Capture the cell that displays the provided text and extract its [x, y] central coordinate. 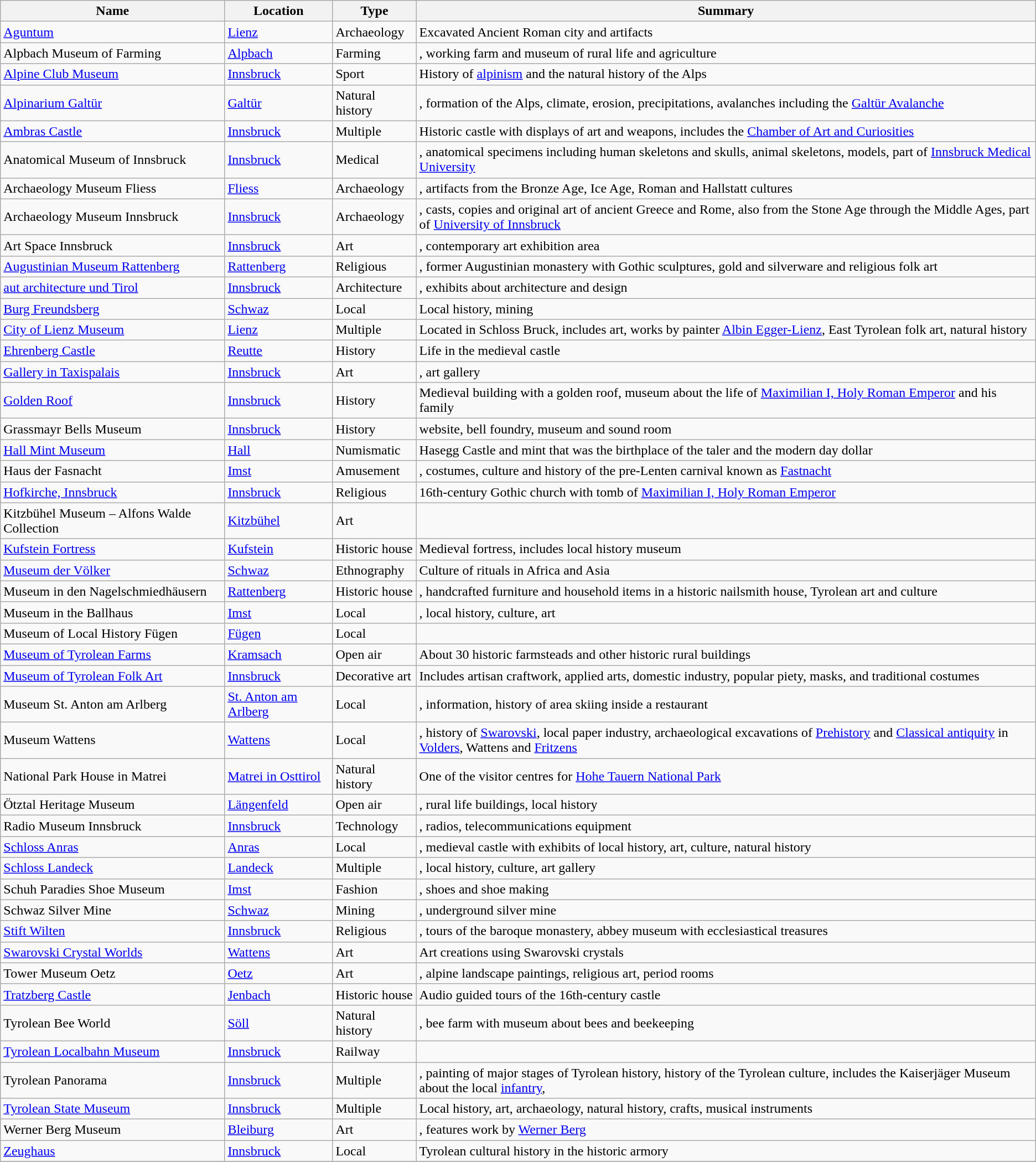
Tyrolean Bee World [113, 1023]
Hasegg Castle and mint that was the birthplace of the taler and the modern day dollar [726, 450]
Ehrenberg Castle [113, 351]
Includes artisan craftwork, applied arts, domestic industry, popular piety, masks, and traditional costumes [726, 676]
Hofkirche, Innsbruck [113, 492]
Excavated Ancient Roman city and artifacts [726, 32]
, handcrafted furniture and household items in a historic nailsmith house, Tyrolean art and culture [726, 591]
Museum of Tyrolean Folk Art [113, 676]
Medieval fortress, includes local history museum [726, 549]
Farming [374, 53]
, art gallery [726, 372]
About 30 historic farmsteads and other historic rural buildings [726, 654]
Kufstein Fortress [113, 549]
Summary [726, 11]
City of Lienz Museum [113, 330]
, medieval castle with exhibits of local history, art, culture, natural history [726, 847]
Tratzberg Castle [113, 994]
Ötztal Heritage Museum [113, 805]
Museum Wattens [113, 741]
, working farm and museum of rural life and agriculture [726, 53]
website, bell foundry, museum and sound room [726, 429]
One of the visitor centres for Hohe Tauern National Park [726, 776]
Radio Museum Innsbruck [113, 826]
Mining [374, 910]
Sport [374, 74]
Museum of Tyrolean Farms [113, 654]
Museum St. Anton am Arlberg [113, 704]
Zeughaus [113, 1151]
Tyrolean cultural history in the historic armory [726, 1151]
Art Space Innsbruck [113, 245]
History of alpinism and the natural history of the Alps [726, 74]
Alpbach [279, 53]
Medical [374, 159]
Art creations using Swarovski crystals [726, 952]
, shoes and shoe making [726, 889]
Schloss Landeck [113, 868]
Ambras Castle [113, 131]
Galtür [279, 103]
, bee farm with museum about bees and beekeeping [726, 1023]
Kufstein [279, 549]
Kitzbühel [279, 520]
, rural life buildings, local history [726, 805]
Swarovski Crystal Worlds [113, 952]
Längenfeld [279, 805]
Audio guided tours of the 16th-century castle [726, 994]
Numismatic [374, 450]
, underground silver mine [726, 910]
, information, history of area skiing inside a restaurant [726, 704]
Railway [374, 1051]
Landeck [279, 868]
Schuh Paradies Shoe Museum [113, 889]
Museum of Local History Fügen [113, 633]
Archaeology Museum Innsbruck [113, 217]
Alpbach Museum of Farming [113, 53]
Oetz [279, 973]
, artifacts from the Bronze Age, Ice Age, Roman and Hallstatt cultures [726, 188]
Name [113, 11]
Matrei in Osttirol [279, 776]
Hall Mint Museum [113, 450]
Alpinarium Galtür [113, 103]
Museum der Völker [113, 570]
Schloss Anras [113, 847]
Haus der Fasnacht [113, 471]
Location [279, 11]
, formation of the Alps, climate, erosion, precipitations, avalanches including the Galtür Avalanche [726, 103]
Werner Berg Museum [113, 1130]
Local history, art, archaeology, natural history, crafts, musical instruments [726, 1109]
Technology [374, 826]
Gallery in Taxispalais [113, 372]
Fliess [279, 188]
, history of Swarovski, local paper industry, archaeological excavations of Prehistory and Classical antiquity in Volders, Wattens and Fritzens [726, 741]
Aguntum [113, 32]
Type [374, 11]
Jenbach [279, 994]
Anatomical Museum of Innsbruck [113, 159]
16th-century Gothic church with tomb of Maximilian I, Holy Roman Emperor [726, 492]
, former Augustinian monastery with Gothic sculptures, gold and silverware and religious folk art [726, 266]
, painting of major stages of Tyrolean history, history of the Tyrolean culture, includes the Kaiserjäger Museum about the local infantry, [726, 1080]
Tyrolean State Museum [113, 1109]
Burg Freundsberg [113, 308]
Decorative art [374, 676]
Tyrolean Localbahn Museum [113, 1051]
Medieval building with a golden roof, museum about the life of Maximilian I, Holy Roman Emperor and his family [726, 401]
Architecture [374, 287]
Culture of rituals in Africa and Asia [726, 570]
Kramsach [279, 654]
Tyrolean Panorama [113, 1080]
, exhibits about architecture and design [726, 287]
Grassmayr Bells Museum [113, 429]
Alpine Club Museum [113, 74]
Life in the medieval castle [726, 351]
Anras [279, 847]
Museum in den Nagelschmiedhäusern [113, 591]
Augustinian Museum Rattenberg [113, 266]
, features work by Werner Berg [726, 1130]
Bleiburg [279, 1130]
Historic castle with displays of art and weapons, includes the Chamber of Art and Curiosities [726, 131]
Golden Roof [113, 401]
Tower Museum Oetz [113, 973]
, costumes, culture and history of the pre-Lenten carnival known as Fastnacht [726, 471]
Schwaz Silver Mine [113, 910]
, tours of the baroque monastery, abbey museum with ecclesiastical treasures [726, 931]
Fügen [279, 633]
St. Anton am Arlberg [279, 704]
Söll [279, 1023]
Fashion [374, 889]
aut architecture und Tirol [113, 287]
Ethnography [374, 570]
Archaeology Museum Fliess [113, 188]
Stift Wilten [113, 931]
, anatomical specimens including human skeletons and skulls, animal skeletons, models, part of Innsbruck Medical University [726, 159]
Reutte [279, 351]
, local history, culture, art gallery [726, 868]
, casts, copies and original art of ancient Greece and Rome, also from the Stone Age through the Middle Ages, part of University of Innsbruck [726, 217]
, local history, culture, art [726, 612]
, radios, telecommunications equipment [726, 826]
National Park House in Matrei [113, 776]
, alpine landscape paintings, religious art, period rooms [726, 973]
Museum in the Ballhaus [113, 612]
Hall [279, 450]
Amusement [374, 471]
, contemporary art exhibition area [726, 245]
Located in Schloss Bruck, includes art, works by painter Albin Egger-Lienz, East Tyrolean folk art, natural history [726, 330]
Kitzbühel Museum – Alfons Walde Collection [113, 520]
Local history, mining [726, 308]
